Return the [x, y] coordinate for the center point of the cell that contains the specified text.  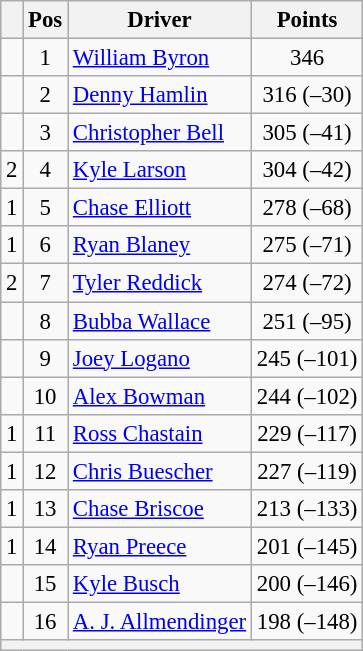
Kyle Larson [160, 170]
275 (–71) [306, 245]
Driver [160, 20]
13 [46, 509]
278 (–68) [306, 208]
251 (–95) [306, 321]
Chase Elliott [160, 208]
9 [46, 358]
Bubba Wallace [160, 321]
4 [46, 170]
Chase Briscoe [160, 509]
11 [46, 433]
Points [306, 20]
229 (–117) [306, 433]
8 [46, 321]
7 [46, 283]
14 [46, 546]
213 (–133) [306, 509]
Alex Bowman [160, 396]
Chris Buescher [160, 471]
Denny Hamlin [160, 95]
274 (–72) [306, 283]
Pos [46, 20]
William Byron [160, 58]
Ryan Blaney [160, 245]
6 [46, 245]
227 (–119) [306, 471]
Ryan Preece [160, 546]
3 [46, 133]
15 [46, 584]
346 [306, 58]
10 [46, 396]
Ross Chastain [160, 433]
Joey Logano [160, 358]
5 [46, 208]
200 (–146) [306, 584]
304 (–42) [306, 170]
316 (–30) [306, 95]
Tyler Reddick [160, 283]
16 [46, 621]
Kyle Busch [160, 584]
Christopher Bell [160, 133]
198 (–148) [306, 621]
305 (–41) [306, 133]
201 (–145) [306, 546]
A. J. Allmendinger [160, 621]
245 (–101) [306, 358]
12 [46, 471]
244 (–102) [306, 396]
